Search for the cell housing the specified text and yield its [X, Y] center coordinate. 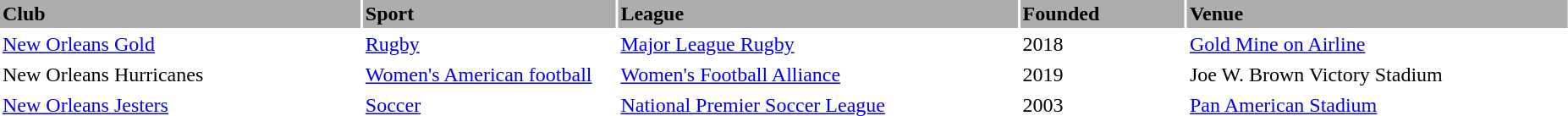
2018 [1103, 44]
Rugby [489, 44]
2019 [1103, 75]
League [817, 14]
Gold Mine on Airline [1378, 44]
Venue [1378, 14]
Founded [1103, 14]
Major League Rugby [817, 44]
Club [180, 14]
New Orleans Hurricanes [180, 75]
Sport [489, 14]
Women's Football Alliance [817, 75]
Women's American football [489, 75]
Joe W. Brown Victory Stadium [1378, 75]
New Orleans Gold [180, 44]
